Find where the given text appears and provide that cell's center as [x, y] coordinate. 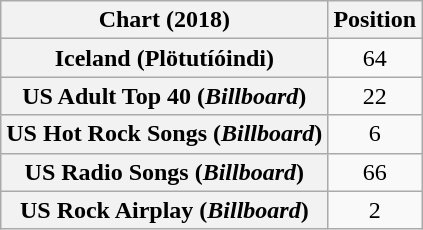
Iceland (Plötutíóindi) [164, 58]
US Rock Airplay (Billboard) [164, 210]
US Hot Rock Songs (Billboard) [164, 134]
6 [375, 134]
2 [375, 210]
US Adult Top 40 (Billboard) [164, 96]
64 [375, 58]
22 [375, 96]
Position [375, 20]
US Radio Songs (Billboard) [164, 172]
Chart (2018) [164, 20]
66 [375, 172]
